Detect which cell encompasses the target text, then output its [x, y] center coordinate. 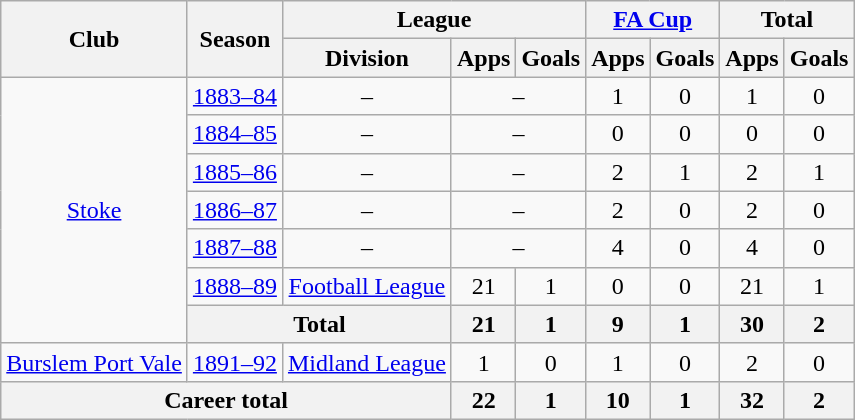
FA Cup [653, 20]
1885–86 [234, 172]
Career total [226, 400]
1886–87 [234, 210]
Division [366, 58]
1888–89 [234, 286]
22 [483, 400]
Burslem Port Vale [94, 362]
30 [752, 324]
1884–85 [234, 134]
Midland League [366, 362]
1891–92 [234, 362]
Club [94, 39]
32 [752, 400]
10 [618, 400]
9 [618, 324]
1887–88 [234, 248]
League [434, 20]
Season [234, 39]
1883–84 [234, 96]
Football League [366, 286]
Stoke [94, 210]
